Determine the [x, y] coordinate at the center of the cell enclosing the given text.  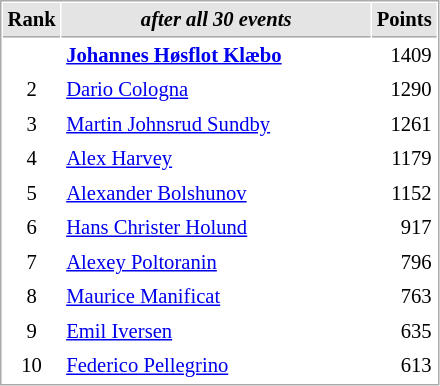
9 [32, 332]
6 [32, 228]
2 [32, 90]
796 [404, 262]
1290 [404, 90]
10 [32, 366]
Alexander Bolshunov [216, 194]
Rank [32, 20]
763 [404, 296]
Dario Cologna [216, 90]
Alex Harvey [216, 158]
after all 30 events [216, 20]
Martin Johnsrud Sundby [216, 124]
1179 [404, 158]
1152 [404, 194]
7 [32, 262]
4 [32, 158]
Alexey Poltoranin [216, 262]
Johannes Høsflot Klæbo [216, 56]
8 [32, 296]
Emil Iversen [216, 332]
5 [32, 194]
Hans Christer Holund [216, 228]
Points [404, 20]
1409 [404, 56]
613 [404, 366]
917 [404, 228]
1261 [404, 124]
Federico Pellegrino [216, 366]
3 [32, 124]
Maurice Manificat [216, 296]
635 [404, 332]
